Scan for the cell matching the given text and deliver its (X, Y) coordinate at center. 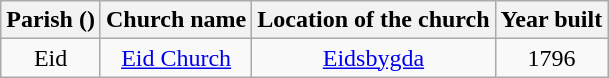
Eid (51, 58)
Parish () (51, 20)
Year built (552, 20)
Church name (176, 20)
Eidsbygda (374, 58)
Location of the church (374, 20)
Eid Church (176, 58)
1796 (552, 58)
